For the text-containing cell, return its midpoint in (X, Y) coordinate format. 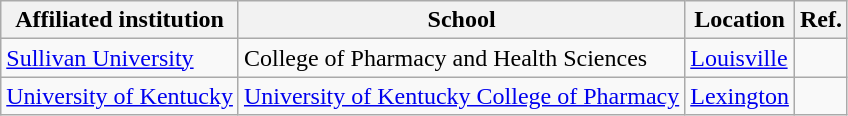
University of Kentucky College of Pharmacy (461, 96)
Location (740, 20)
University of Kentucky (120, 96)
Affiliated institution (120, 20)
College of Pharmacy and Health Sciences (461, 58)
Ref. (820, 20)
Lexington (740, 96)
School (461, 20)
Louisville (740, 58)
Sullivan University (120, 58)
